Output the [X, Y] coordinate of the center of the cell containing the given text.  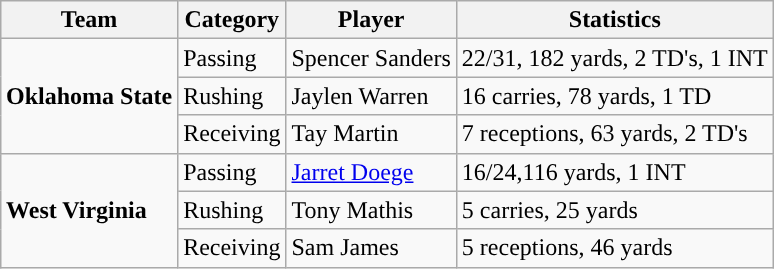
Oklahoma State [90, 96]
Player [371, 20]
West Virginia [90, 210]
16 carries, 78 yards, 1 TD [614, 96]
5 carries, 25 yards [614, 210]
Jarret Doege [371, 172]
5 receptions, 46 yards [614, 248]
Sam James [371, 248]
Category [232, 20]
Jaylen Warren [371, 96]
Statistics [614, 20]
Tay Martin [371, 134]
Spencer Sanders [371, 58]
7 receptions, 63 yards, 2 TD's [614, 134]
16/24,116 yards, 1 INT [614, 172]
22/31, 182 yards, 2 TD's, 1 INT [614, 58]
Team [90, 20]
Tony Mathis [371, 210]
